Detect which cell encompasses the target text, then output its [X, Y] center coordinate. 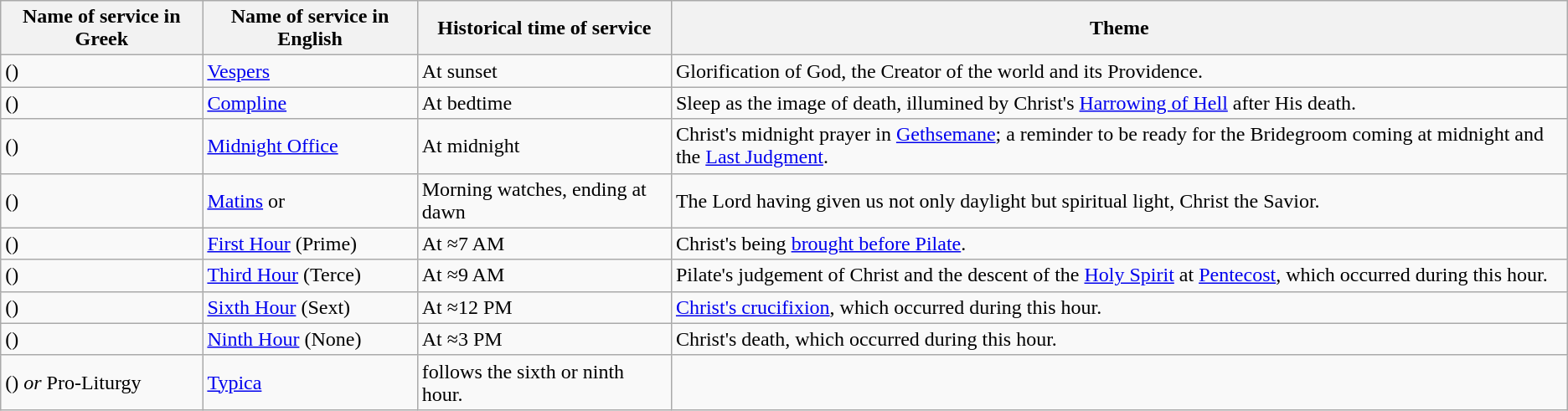
Name of service in Greek [102, 28]
Typica [310, 382]
At ≈3 PM [544, 339]
Midnight Office [310, 146]
Sleep as the image of death, illumined by Christ's Harrowing of Hell after His death. [1119, 103]
Christ's death, which occurred during this hour. [1119, 339]
Compline [310, 103]
Ninth Hour (None) [310, 339]
At ≈12 PM [544, 307]
Third Hour (Terce) [310, 275]
follows the sixth or ninth hour. [544, 382]
At bedtime [544, 103]
At ≈7 AM [544, 244]
Vespers [310, 71]
Name of service in English [310, 28]
Matins or [310, 201]
Pilate's judgement of Christ and the descent of the Holy Spirit at Pentecost, which occurred during this hour. [1119, 275]
The Lord having given us not only daylight but spiritual light, Christ the Savior. [1119, 201]
Morning watches, ending at dawn [544, 201]
Sixth Hour (Sext) [310, 307]
() or Pro-Liturgy [102, 382]
At ≈9 AM [544, 275]
At midnight [544, 146]
Historical time of service [544, 28]
At sunset [544, 71]
First Hour (Prime) [310, 244]
Christ's crucifixion, which occurred during this hour. [1119, 307]
Christ's being brought before Pilate. [1119, 244]
Glorification of God, the Creator of the world and its Providence. [1119, 71]
Christ's midnight prayer in Gethsemane; a reminder to be ready for the Bridegroom coming at midnight and the Last Judgment. [1119, 146]
Theme [1119, 28]
